Scan for the cell matching the given text and deliver its [x, y] coordinate at center. 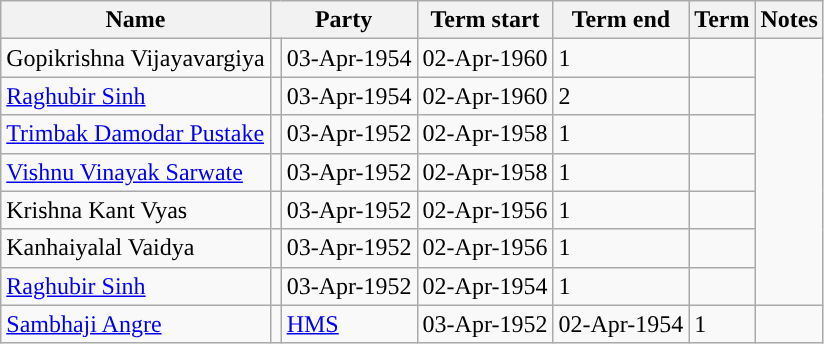
Vishnu Vinayak Sarwate [136, 172]
Krishna Kant Vyas [136, 210]
Kanhaiyalal Vaidya [136, 248]
Gopikrishna Vijayavargiya [136, 58]
Notes [789, 20]
Trimbak Damodar Pustake [136, 134]
2 [621, 96]
Term start [485, 20]
Term [722, 20]
Name [136, 20]
Sambhaji Angre [136, 324]
HMS [349, 324]
Party [344, 20]
Term end [621, 20]
